Capture the cell that displays the provided text and extract its [X, Y] central coordinate. 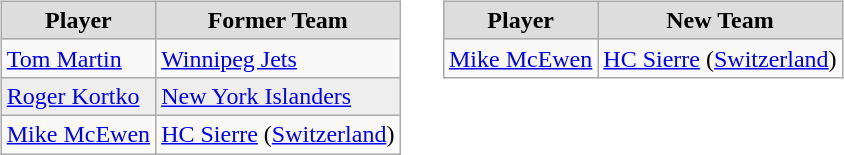
Tom Martin [78, 58]
Winnipeg Jets [278, 58]
New York Islanders [278, 96]
Former Team [278, 20]
New Team [720, 20]
Roger Kortko [78, 96]
